Find where the given text appears and provide that cell's center as (X, Y) coordinate. 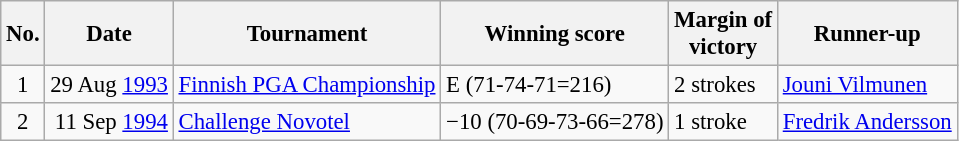
1 (23, 85)
Date (109, 34)
−10 (70-69-73-66=278) (555, 122)
No. (23, 34)
Winning score (555, 34)
E (71-74-71=216) (555, 85)
Finnish PGA Championship (307, 85)
Challenge Novotel (307, 122)
29 Aug 1993 (109, 85)
1 stroke (724, 122)
Jouni Vilmunen (867, 85)
2 (23, 122)
11 Sep 1994 (109, 122)
Fredrik Andersson (867, 122)
2 strokes (724, 85)
Margin ofvictory (724, 34)
Tournament (307, 34)
Runner-up (867, 34)
